For the text-containing cell, return its midpoint in [X, Y] coordinate format. 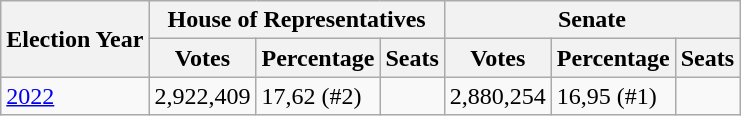
2,922,409 [202, 96]
2,880,254 [498, 96]
House of Representatives [296, 20]
Senate [592, 20]
17,62 (#2) [318, 96]
16,95 (#1) [613, 96]
2022 [75, 96]
Election Year [75, 39]
